Return (X, Y) of the center of cell containing provided text 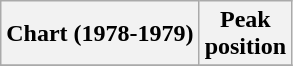
Chart (1978-1979) (100, 34)
Peakposition (245, 34)
